Identify which cell holds the provided text, then report its (x, y) central coordinate. 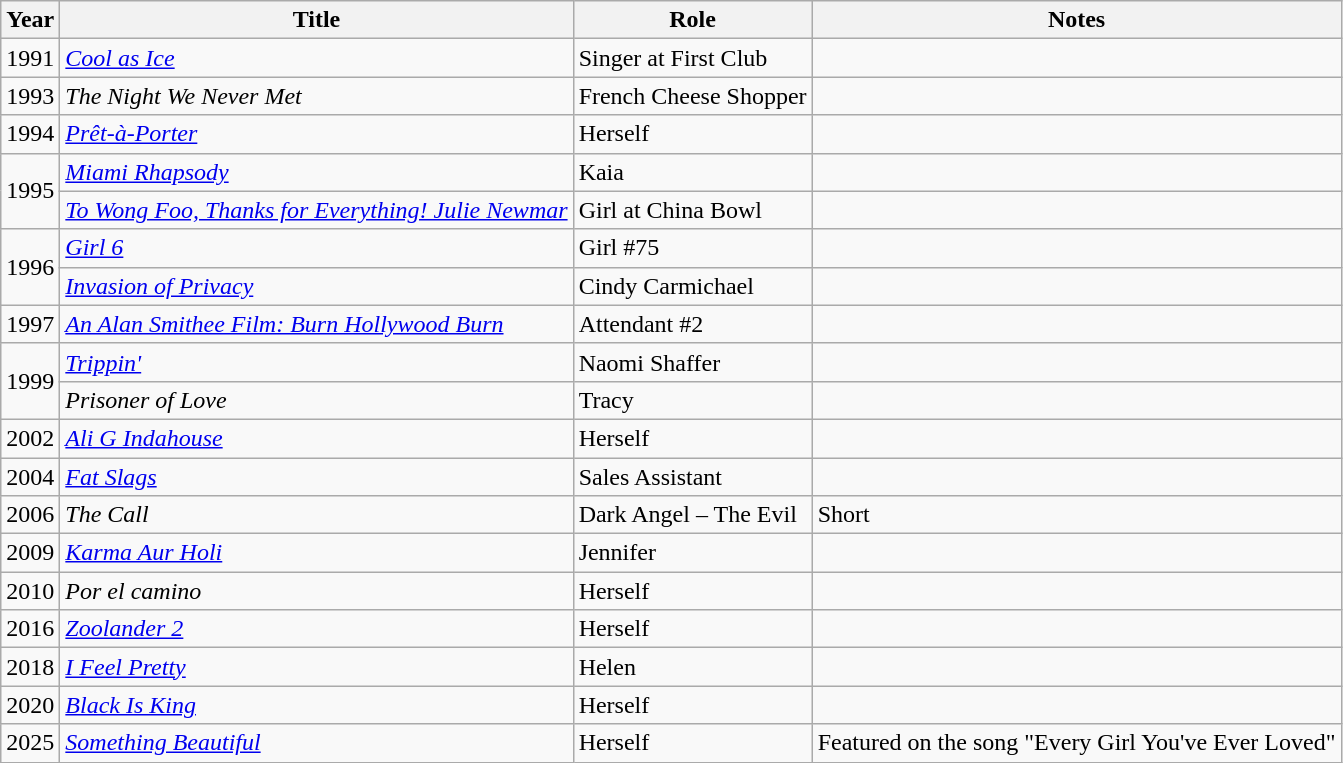
Zoolander 2 (316, 629)
2009 (30, 553)
Girl 6 (316, 248)
2006 (30, 515)
French Cheese Shopper (692, 96)
1991 (30, 58)
Trippin' (316, 362)
Invasion of Privacy (316, 286)
Kaia (692, 172)
1993 (30, 96)
Tracy (692, 400)
2025 (30, 743)
Role (692, 20)
Featured on the song "Every Girl You've Ever Loved" (1076, 743)
Fat Slags (316, 477)
Ali G Indahouse (316, 438)
2002 (30, 438)
Miami Rhapsody (316, 172)
Jennifer (692, 553)
Sales Assistant (692, 477)
Title (316, 20)
Black Is King (316, 705)
An Alan Smithee Film: Burn Hollywood Burn (316, 324)
Something Beautiful (316, 743)
Karma Aur Holi (316, 553)
Singer at First Club (692, 58)
Por el camino (316, 591)
I Feel Pretty (316, 667)
To Wong Foo, Thanks for Everything! Julie Newmar (316, 210)
1994 (30, 134)
Helen (692, 667)
2016 (30, 629)
Dark Angel – The Evil (692, 515)
Attendant #2 (692, 324)
Girl #75 (692, 248)
1997 (30, 324)
Year (30, 20)
Cool as Ice (316, 58)
The Night We Never Met (316, 96)
Girl at China Bowl (692, 210)
Prisoner of Love (316, 400)
2010 (30, 591)
Cindy Carmichael (692, 286)
Notes (1076, 20)
Naomi Shaffer (692, 362)
1996 (30, 267)
The Call (316, 515)
Prêt-à-Porter (316, 134)
2004 (30, 477)
2018 (30, 667)
2020 (30, 705)
1999 (30, 381)
1995 (30, 191)
Short (1076, 515)
